Search for the cell housing the specified text and yield its [X, Y] center coordinate. 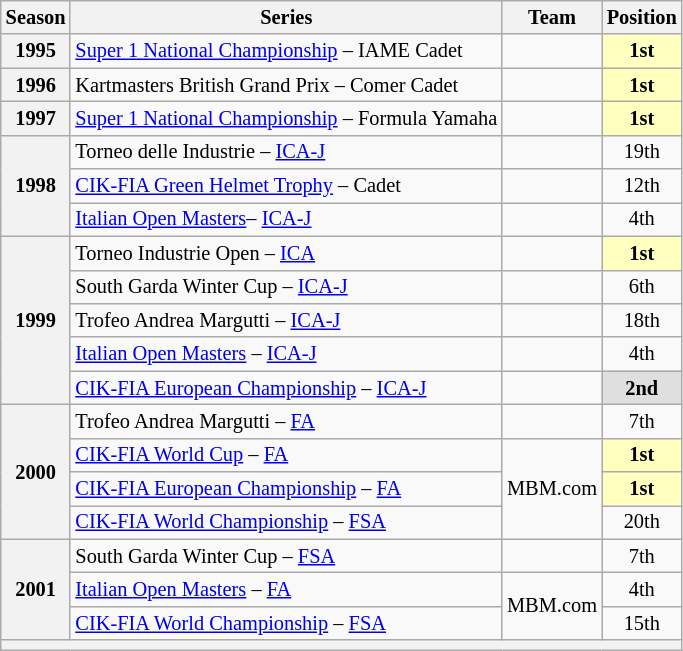
CIK-FIA Green Helmet Trophy – Cadet [286, 186]
15th [642, 623]
1997 [36, 118]
South Garda Winter Cup – ICA-J [286, 287]
Series [286, 17]
1998 [36, 186]
2000 [36, 472]
Trofeo Andrea Margutti – ICA-J [286, 320]
2nd [642, 388]
South Garda Winter Cup – FSA [286, 556]
Team [552, 17]
Italian Open Masters – FA [286, 589]
19th [642, 152]
2001 [36, 590]
1996 [36, 85]
Season [36, 17]
Torneo delle Industrie – ICA-J [286, 152]
Super 1 National Championship – IAME Cadet [286, 51]
Trofeo Andrea Margutti – FA [286, 421]
CIK-FIA European Championship – FA [286, 489]
Position [642, 17]
18th [642, 320]
6th [642, 287]
1995 [36, 51]
1999 [36, 320]
Kartmasters British Grand Prix – Comer Cadet [286, 85]
12th [642, 186]
Italian Open Masters – ICA-J [286, 354]
Italian Open Masters– ICA-J [286, 219]
CIK-FIA World Cup – FA [286, 455]
Super 1 National Championship – Formula Yamaha [286, 118]
Torneo Industrie Open – ICA [286, 253]
20th [642, 522]
CIK-FIA European Championship – ICA-J [286, 388]
